Output the [x, y] coordinate of the center of the cell containing the given text.  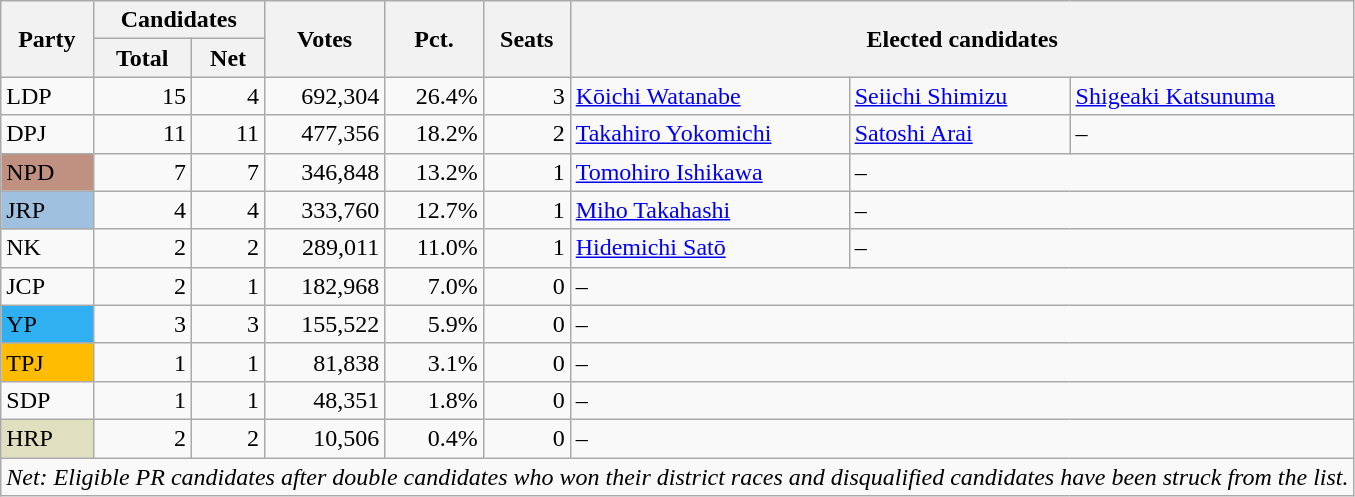
Seats [526, 39]
1.8% [434, 400]
Candidates [179, 20]
SDP [47, 400]
LDP [47, 96]
YP [47, 324]
Elected candidates [962, 39]
15 [142, 96]
NPD [47, 172]
692,304 [325, 96]
Total [142, 58]
Party [47, 39]
Kōichi Watanabe [710, 96]
12.7% [434, 210]
JRP [47, 210]
333,760 [325, 210]
JCP [47, 286]
Takahiro Yokomichi [710, 134]
182,968 [325, 286]
TPJ [47, 362]
HRP [47, 438]
Tomohiro Ishikawa [710, 172]
Miho Takahashi [710, 210]
NK [47, 248]
11.0% [434, 248]
Seiichi Shimizu [960, 96]
81,838 [325, 362]
DPJ [47, 134]
Pct. [434, 39]
Votes [325, 39]
7.0% [434, 286]
0.4% [434, 438]
Hidemichi Satō [710, 248]
26.4% [434, 96]
13.2% [434, 172]
Satoshi Arai [960, 134]
10,506 [325, 438]
346,848 [325, 172]
48,351 [325, 400]
477,356 [325, 134]
18.2% [434, 134]
155,522 [325, 324]
Shigeaki Katsunuma [1212, 96]
289,011 [325, 248]
5.9% [434, 324]
Net [228, 58]
3.1% [434, 362]
Net: Eligible PR candidates after double candidates who won their district races and disqualified candidates have been struck from the list. [678, 477]
